Pinpoint the cell where the given text exists, returning its [x, y] midpoint coordinate. 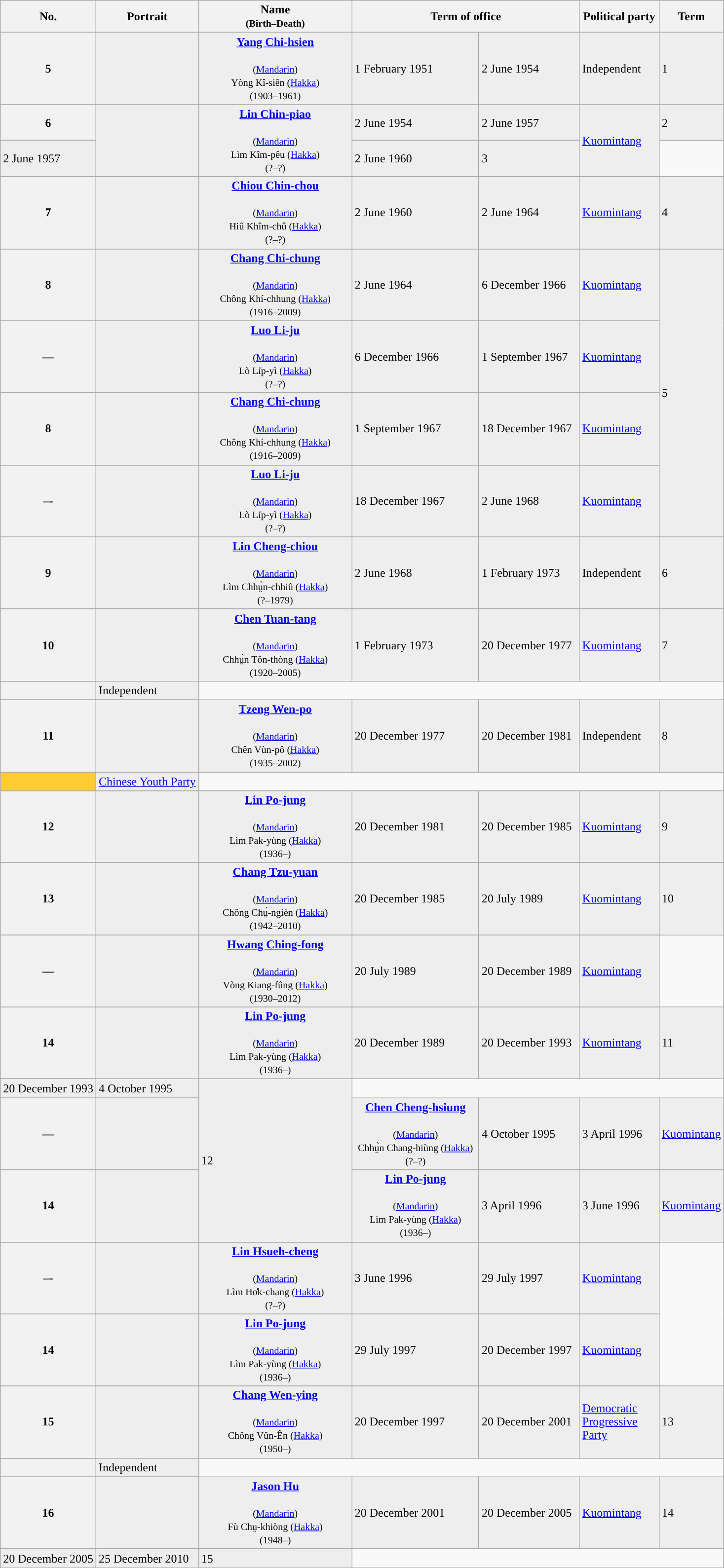
Chang Tzu-yuan (Mandarin)Chông Chṳ́-ngièn (Hakka)(1942–2010) [275, 899]
4 [691, 213]
Jason Hu (Mandarin)Fù Chṳ-khiòng (Hakka)(1948–) [275, 1513]
Portrait [147, 17]
16 [48, 1513]
2 [691, 122]
Tzeng Wen-po (Mandarin)Chên Vùn-pô (Hakka)(1935–2002) [275, 736]
Chen Tuan-tang (Mandarin)Chhṳ̀n Tôn-thòng (Hakka)(1920–2005) [275, 645]
Chen Cheng-hsiung (Mandarin)Chhṳ̀n Chang-hiùng (Hakka)(?–?) [416, 1134]
Chiou Chin-chou (Mandarin)Hiû Khîm-chû (Hakka)(?–?) [275, 213]
Democratic Progressive Party [619, 1422]
Lin Chin-piao (Mandarin)Lìm Kîm-pêu (Hakka)(?–?) [275, 141]
25 December 2010 [147, 1558]
Term [691, 17]
1 February 1951 [416, 69]
Hwang Ching-fong (Mandarin)Vòng Kiang-fûng (Hakka)(1930–2012) [275, 971]
1 [691, 69]
Name(Birth–Death) [275, 17]
Term of office [466, 17]
No. [48, 17]
Yang Chi-hsien (Mandarin)Yòng Kî-siên (Hakka)(1903–1961) [275, 69]
3 [529, 159]
Chang Wen-ying (Mandarin)Chông Vûn-Ên (Hakka)(1950–) [275, 1422]
Chinese Youth Party [147, 781]
Lin Cheng-chiou (Mandarin)Lìm Chhṳ̀n-chhiû (Hakka)(?–1979) [275, 573]
Political party [619, 17]
Lin Hsueh-cheng (Mandarin)Lìm Ho̍k-chang (Hakka)(?–?) [275, 1278]
